Scan for the cell matching the given text and deliver its [x, y] coordinate at center. 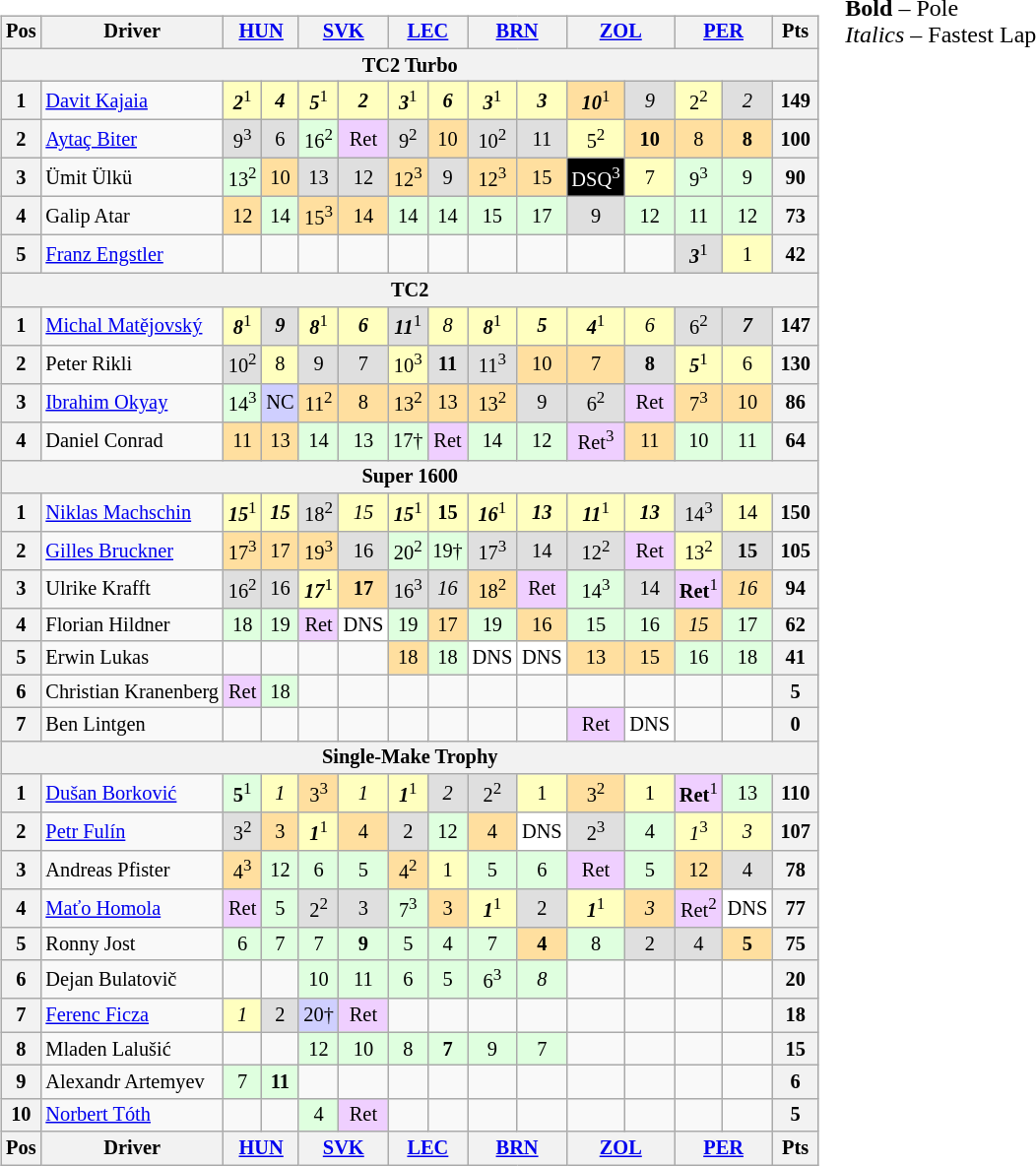
101 [597, 100]
193 [318, 551]
Ibrahim Okyay [132, 402]
110 [796, 794]
Andreas Pfister [132, 871]
Single-Make Trophy [410, 757]
Erwin Lukas [132, 658]
94 [796, 589]
Franz Engstler [132, 254]
Davit Kajaia [132, 100]
105 [796, 551]
Mladen Lalušić [132, 1049]
Super 1600 [410, 477]
63 [492, 979]
Daniel Conrad [132, 441]
113 [492, 364]
112 [318, 402]
202 [408, 551]
Galip Atar [132, 217]
TC2 Turbo [410, 65]
Ferenc Ficza [132, 1015]
103 [408, 364]
Ronny Jost [132, 944]
171 [318, 589]
Dušan Borković [132, 794]
Gilles Bruckner [132, 551]
Ümit Ülkü [132, 177]
153 [318, 217]
163 [408, 589]
90 [796, 177]
75 [796, 944]
Christian Kranenberg [132, 691]
Dejan Bulatovič [132, 979]
Petr Fulín [132, 831]
Ret2 [699, 908]
0 [796, 725]
20 [796, 979]
Aytaç Biter [132, 140]
TC2 [410, 291]
92 [408, 140]
147 [796, 325]
Maťo Homola [132, 908]
DSQ3 [597, 177]
161 [492, 512]
33 [318, 794]
77 [796, 908]
17† [408, 441]
122 [597, 551]
Michal Matějovský [132, 325]
78 [796, 871]
86 [796, 402]
150 [796, 512]
Florian Hildner [132, 625]
64 [796, 441]
20† [318, 1015]
43 [242, 871]
Ben Lintgen [132, 725]
19† [447, 551]
100 [796, 140]
Peter Rikli [132, 364]
130 [796, 364]
NC [280, 402]
149 [796, 100]
Alexandr Artemyev [132, 1082]
21 [242, 100]
Norbert Tóth [132, 1115]
107 [796, 831]
23 [597, 831]
Niklas Machschin [132, 512]
Ret3 [597, 441]
Ulrike Krafft [132, 589]
52 [597, 140]
